Provide the [x, y] coordinate of the cell's center where the given text is located.  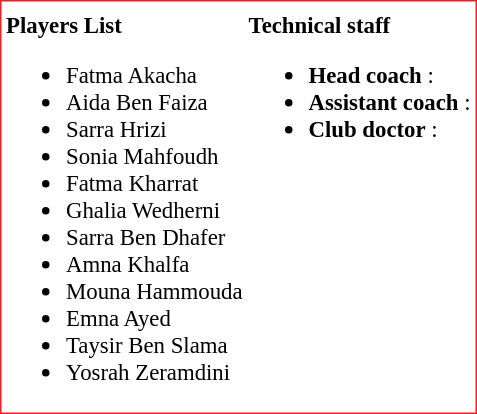
Technical staffHead coach : Assistant coach : Club doctor : [360, 210]
